Locate the cell with the specified text and output its (x, y) center coordinate. 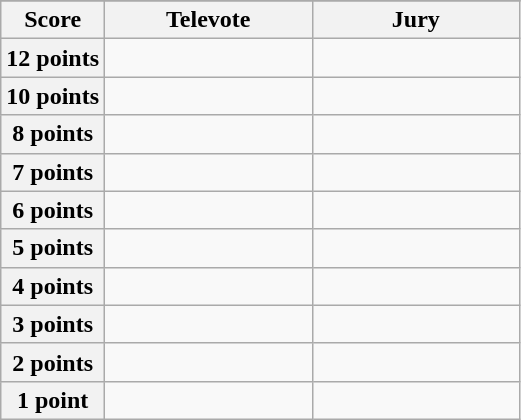
6 points (53, 210)
12 points (53, 58)
7 points (53, 172)
3 points (53, 324)
1 point (53, 400)
Televote (209, 20)
Jury (416, 20)
Score (53, 20)
4 points (53, 286)
5 points (53, 248)
2 points (53, 362)
8 points (53, 134)
10 points (53, 96)
